From the cell containing the given text, extract its center point as (X, Y) coordinate. 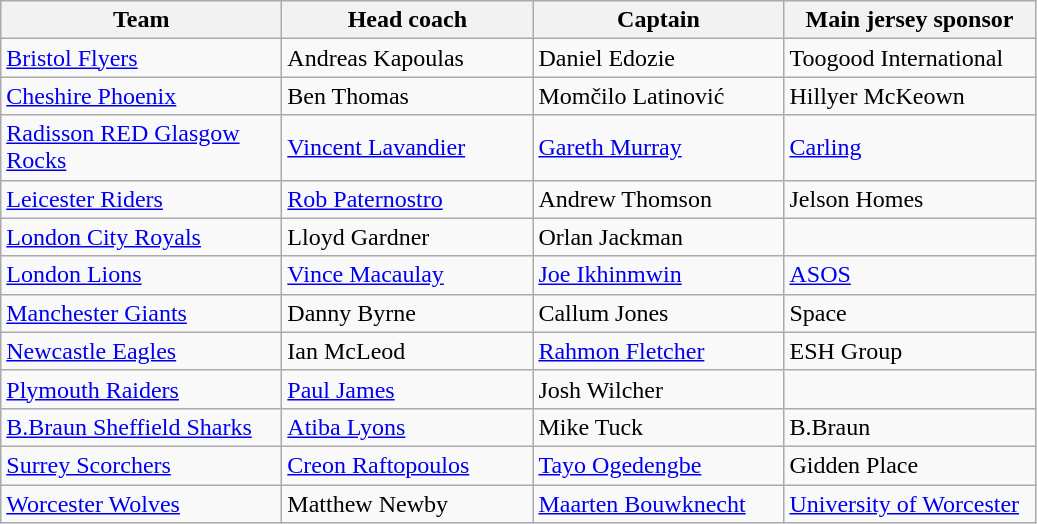
ASOS (910, 275)
Plymouth Raiders (142, 389)
Lloyd Gardner (408, 237)
Daniel Edozie (658, 58)
London City Royals (142, 237)
Orlan Jackman (658, 237)
B.Braun Sheffield Sharks (142, 427)
Surrey Scorchers (142, 465)
Newcastle Eagles (142, 351)
Tayo Ogedengbe (658, 465)
London Lions (142, 275)
Gidden Place (910, 465)
Head coach (408, 20)
Carling (910, 148)
Momčilo Latinović (658, 96)
Gareth Murray (658, 148)
ESH Group (910, 351)
Rob Paternostro (408, 199)
Space (910, 313)
Jelson Homes (910, 199)
Vincent Lavandier (408, 148)
Hillyer McKeown (910, 96)
Leicester Riders (142, 199)
Maarten Bouwknecht (658, 503)
Paul James (408, 389)
Toogood International (910, 58)
Captain (658, 20)
Andreas Kapoulas (408, 58)
Matthew Newby (408, 503)
Bristol Flyers (142, 58)
Ian McLeod (408, 351)
Rahmon Fletcher (658, 351)
Creon Raftopoulos (408, 465)
Vince Macaulay (408, 275)
B.Braun (910, 427)
Main jersey sponsor (910, 20)
Callum Jones (658, 313)
Manchester Giants (142, 313)
Andrew Thomson (658, 199)
Atiba Lyons (408, 427)
Cheshire Phoenix (142, 96)
Ben Thomas (408, 96)
Worcester Wolves (142, 503)
Danny Byrne (408, 313)
Mike Tuck (658, 427)
Joe Ikhinmwin (658, 275)
University of Worcester (910, 503)
Josh Wilcher (658, 389)
Radisson RED Glasgow Rocks (142, 148)
Team (142, 20)
